Provide the [x, y] coordinate of the cell's center where the given text is located.  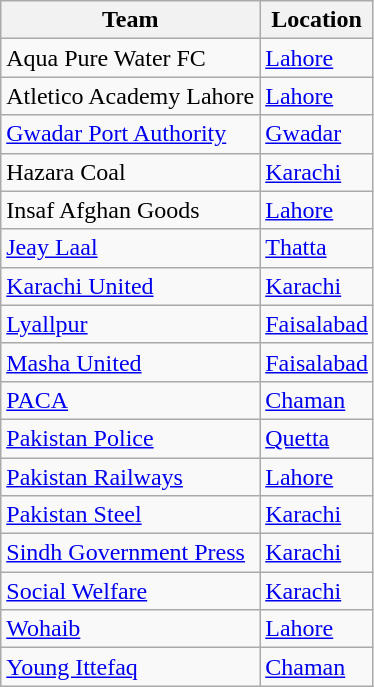
Young Ittefaq [130, 667]
Pakistan Railways [130, 477]
Thatta [317, 248]
Karachi United [130, 286]
Social Welfare [130, 591]
Hazara Coal [130, 172]
Pakistan Police [130, 438]
Team [130, 20]
PACA [130, 400]
Gwadar Port Authority [130, 134]
Gwadar [317, 134]
Masha United [130, 362]
Lyallpur [130, 324]
Pakistan Steel [130, 515]
Location [317, 20]
Wohaib [130, 629]
Sindh Government Press [130, 553]
Aqua Pure Water FC [130, 58]
Insaf Afghan Goods [130, 210]
Quetta [317, 438]
Atletico Academy Lahore [130, 96]
Jeay Laal [130, 248]
